Pinpoint the cell where the given text exists, returning its [x, y] midpoint coordinate. 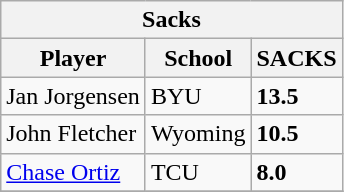
10.5 [296, 134]
Jan Jorgensen [74, 96]
SACKS [296, 58]
Chase Ortiz [74, 172]
John Fletcher [74, 134]
Wyoming [198, 134]
TCU [198, 172]
8.0 [296, 172]
School [198, 58]
13.5 [296, 96]
Player [74, 58]
BYU [198, 96]
Sacks [172, 20]
